Search for the cell housing the specified text and yield its [X, Y] center coordinate. 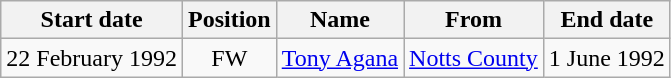
Position [229, 20]
1 June 1992 [606, 58]
Notts County [474, 58]
From [474, 20]
22 February 1992 [92, 58]
Start date [92, 20]
FW [229, 58]
Name [340, 20]
Tony Agana [340, 58]
End date [606, 20]
